Pinpoint the cell where the given text exists, returning its (X, Y) midpoint coordinate. 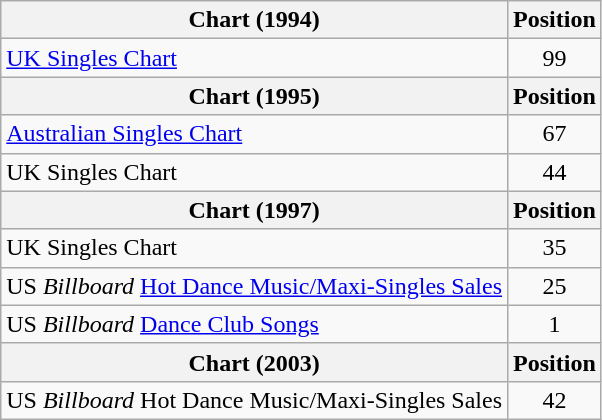
Chart (2003) (254, 362)
42 (555, 400)
Chart (1995) (254, 96)
US Billboard Dance Club Songs (254, 324)
Chart (1997) (254, 210)
99 (555, 58)
Australian Singles Chart (254, 134)
35 (555, 248)
44 (555, 172)
1 (555, 324)
67 (555, 134)
Chart (1994) (254, 20)
25 (555, 286)
